Provide the [x, y] coordinate of the cell's center where the given text is located.  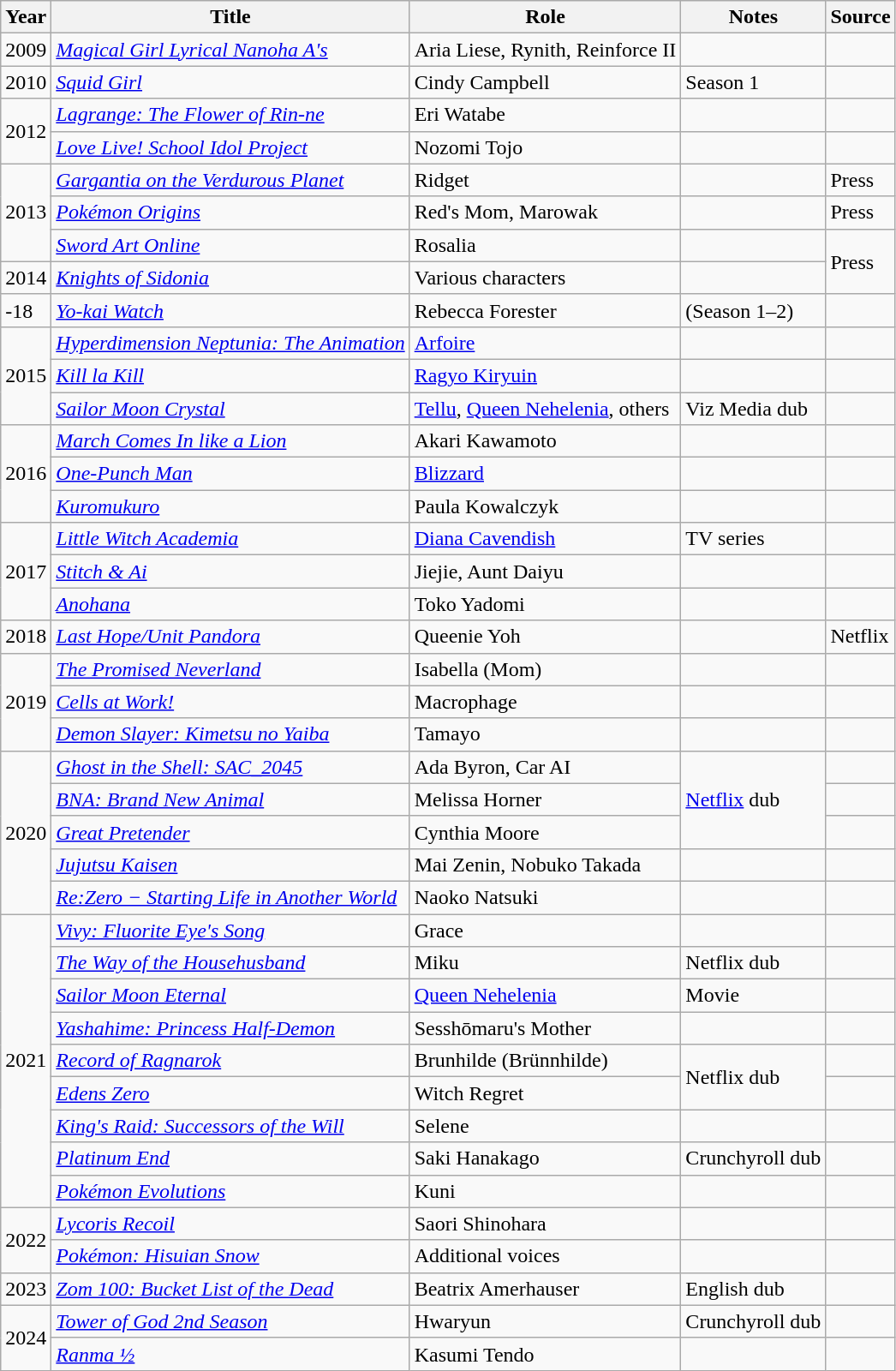
Edens Zero [230, 1093]
Macrophage [545, 702]
Little Witch Academia [230, 539]
Pokémon Origins [230, 213]
Queenie Yoh [545, 637]
Tellu, Queen Nehelenia, others [545, 409]
Tamayo [545, 734]
Arfoire [545, 343]
2022 [26, 1240]
Gargantia on the Verdurous Planet [230, 180]
Various characters [545, 278]
Record of Ragnarok [230, 1061]
Hyperdimension Neptunia: The Animation [230, 343]
Eri Watabe [545, 115]
(Season 1–2) [754, 310]
Magical Girl Lyrical Nanoha A's [230, 50]
Sailor Moon Eternal [230, 996]
King's Raid: Successors of the Will [230, 1126]
Squid Girl [230, 82]
2018 [26, 637]
Role [545, 17]
Notes [754, 17]
Sword Art Online [230, 245]
2019 [26, 702]
2021 [26, 1061]
Pokémon: Hisuian Snow [230, 1256]
One-Punch Man [230, 474]
Jujutsu Kaisen [230, 865]
2013 [26, 213]
Re:Zero − Starting Life in Another World [230, 897]
Ridget [545, 180]
Lycoris Recoil [230, 1224]
Vivy: Fluorite Eye's Song [230, 930]
Stitch & Ai [230, 572]
Tower of God 2nd Season [230, 1321]
2024 [26, 1338]
Ghost in the Shell: SAC_2045 [230, 767]
Ada Byron, Car AI [545, 767]
The Promised Neverland [230, 669]
Last Hope/Unit Pandora [230, 637]
Melissa Horner [545, 799]
Selene [545, 1126]
Lagrange: The Flower of Rin-ne [230, 115]
Cindy Campbell [545, 82]
Love Live! School Idol Project [230, 147]
Kill la Kill [230, 375]
2009 [26, 50]
Pokémon Evolutions [230, 1191]
Yo-kai Watch [230, 310]
Yashahime: Princess Half-Demon [230, 1028]
2015 [26, 375]
Movie [754, 996]
Rebecca Forester [545, 310]
Miku [545, 963]
Jiejie, Aunt Daiyu [545, 572]
Source [860, 17]
2014 [26, 278]
Demon Slayer: Kimetsu no Yaiba [230, 734]
Ranma ½ [230, 1354]
Aria Liese, Rynith, Reinforce II [545, 50]
English dub [754, 1289]
Additional voices [545, 1256]
Grace [545, 930]
Hwaryun [545, 1321]
Great Pretender [230, 832]
BNA: Brand New Animal [230, 799]
March Comes In like a Lion [230, 441]
Sailor Moon Crystal [230, 409]
Knights of Sidonia [230, 278]
Ragyo Kiryuin [545, 375]
Naoko Natsuki [545, 897]
2012 [26, 131]
The Way of the Househusband [230, 963]
Witch Regret [545, 1093]
Season 1 [754, 82]
Zom 100: Bucket List of the Dead [230, 1289]
Sesshōmaru's Mother [545, 1028]
Isabella (Mom) [545, 669]
Year [26, 17]
Kuromukuro [230, 506]
Cells at Work! [230, 702]
2023 [26, 1289]
Saori Shinohara [545, 1224]
Kasumi Tendo [545, 1354]
Akari Kawamoto [545, 441]
Saki Hanakago [545, 1158]
TV series [754, 539]
Red's Mom, Marowak [545, 213]
Viz Media dub [754, 409]
2017 [26, 572]
Blizzard [545, 474]
Queen Nehelenia [545, 996]
Platinum End [230, 1158]
Title [230, 17]
Toko Yadomi [545, 604]
Mai Zenin, Nobuko Takada [545, 865]
Cynthia Moore [545, 832]
Paula Kowalczyk [545, 506]
Brunhilde (Brünnhilde) [545, 1061]
2020 [26, 832]
Nozomi Tojo [545, 147]
Netflix [860, 637]
Rosalia [545, 245]
-18 [26, 310]
2010 [26, 82]
2016 [26, 474]
Beatrix Amerhauser [545, 1289]
Anohana [230, 604]
Diana Cavendish [545, 539]
Kuni [545, 1191]
